Detect which cell encompasses the target text, then output its (X, Y) center coordinate. 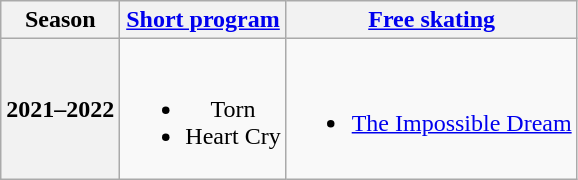
Season (60, 20)
Torn Heart Cry (203, 109)
Short program (203, 20)
Free skating (432, 20)
The Impossible Dream (432, 109)
2021–2022 (60, 109)
